For the text-containing cell, return its midpoint in [X, Y] coordinate format. 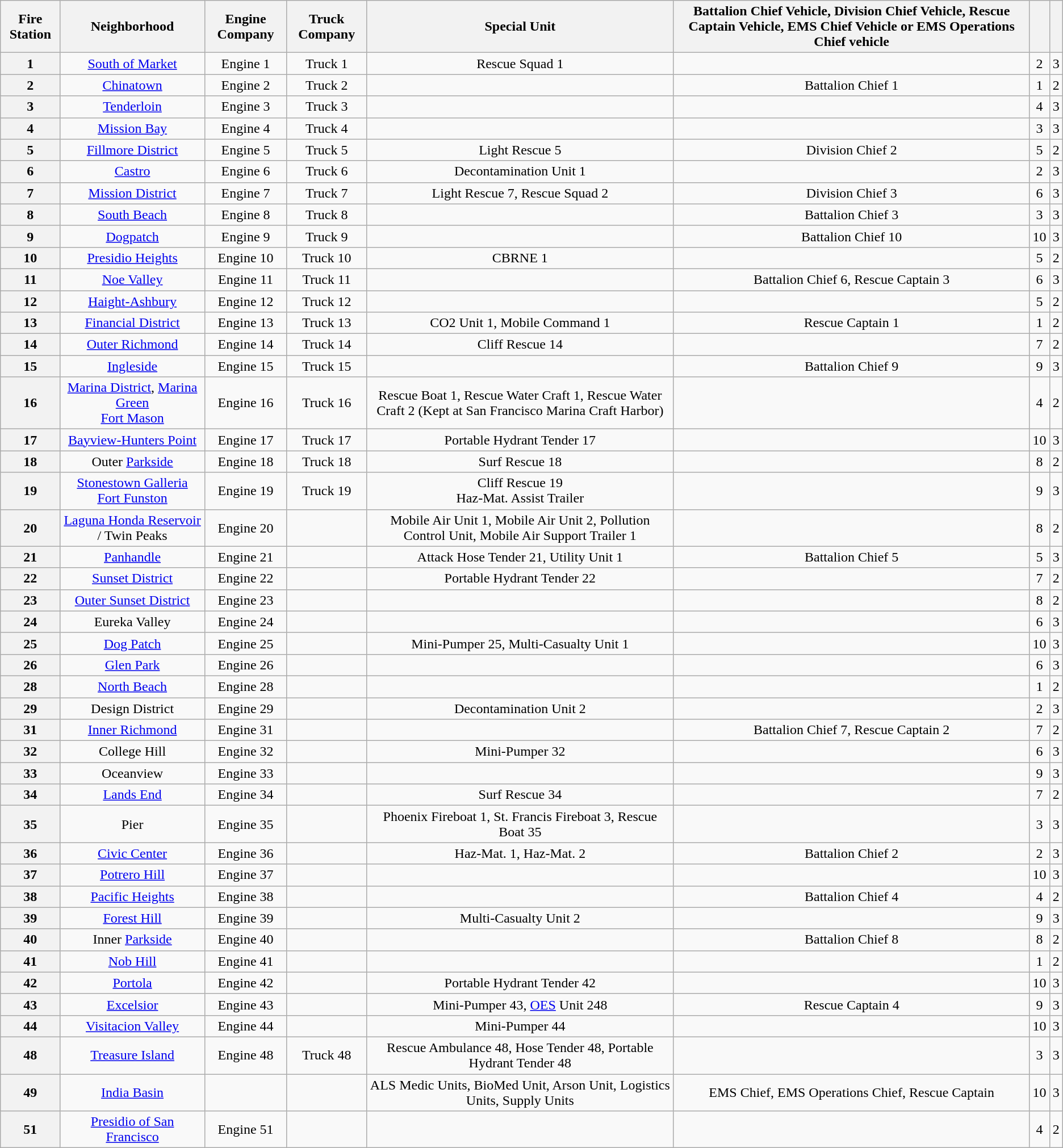
Truck 18 [327, 462]
Engine 36 [245, 853]
Engine Company [245, 27]
Nob Hill [132, 961]
Truck 11 [327, 279]
Decontamination Unit 1 [520, 171]
Engine 22 [245, 579]
51 [31, 1130]
Financial District [132, 323]
Truck 8 [327, 215]
Battalion Chief 9 [852, 366]
16 [31, 403]
14 [31, 345]
Fillmore District [132, 150]
Engine 4 [245, 128]
Dog Patch [132, 643]
North Beach [132, 686]
Battalion Chief 5 [852, 557]
22 [31, 579]
Engine 37 [245, 875]
Mini-Pumper 44 [520, 1026]
Light Rescue 7, Rescue Squad 2 [520, 193]
Battalion Chief 3 [852, 215]
Outer Parkside [132, 462]
34 [31, 795]
Engine 43 [245, 1004]
Decontamination Unit 2 [520, 708]
ALS Medic Units, BioMed Unit, Arson Unit, Logistics Units, Supply Units [520, 1092]
Battalion Chief Vehicle, Division Chief Vehicle, Rescue Captain Vehicle, EMS Chief Vehicle or EMS Operations Chief vehicle [852, 27]
Engine 48 [245, 1055]
India Basin [132, 1092]
Engine 35 [245, 824]
Engine 12 [245, 301]
Chinatown [132, 85]
Rescue Captain 1 [852, 323]
Truck 13 [327, 323]
Mini-Pumper 43, OES Unit 248 [520, 1004]
Engine 18 [245, 462]
48 [31, 1055]
Engine 38 [245, 896]
Engine 34 [245, 795]
Truck 7 [327, 193]
College Hill [132, 752]
Haz-Mat. 1, Haz-Mat. 2 [520, 853]
43 [31, 1004]
25 [31, 643]
Sunset District [132, 579]
Presidio Heights [132, 258]
49 [31, 1092]
37 [31, 875]
Truck 3 [327, 107]
Engine 16 [245, 403]
Mini-Pumper 32 [520, 752]
Engine 9 [245, 236]
Engine 44 [245, 1026]
40 [31, 940]
Battalion Chief 10 [852, 236]
Lands End [132, 795]
Laguna Honda Reservoir / Twin Peaks [132, 528]
Truck Company [327, 27]
Engine 21 [245, 557]
Phoenix Fireboat 1, St. Francis Fireboat 3, Rescue Boat 35 [520, 824]
Battalion Chief 1 [852, 85]
32 [31, 752]
Cliff Rescue 14 [520, 345]
17 [31, 440]
Neighborhood [132, 27]
Excelsior [132, 1004]
Portable Hydrant Tender 17 [520, 440]
Engine 51 [245, 1130]
Glen Park [132, 665]
Truck 48 [327, 1055]
Attack Hose Tender 21, Utility Unit 1 [520, 557]
Truck 6 [327, 171]
Pacific Heights [132, 896]
Mini-Pumper 25, Multi-Casualty Unit 1 [520, 643]
Visitacion Valley [132, 1026]
Engine 40 [245, 940]
Presidio of San Francisco [132, 1130]
Engine 25 [245, 643]
21 [31, 557]
Cliff Rescue 19Haz-Mat. Assist Trailer [520, 491]
Pier [132, 824]
19 [31, 491]
Stonestown GalleriaFort Funston [132, 491]
EMS Chief, EMS Operations Chief, Rescue Captain [852, 1092]
Rescue Boat 1, Rescue Water Craft 1, Rescue Water Craft 2 (Kept at San Francisco Marina Craft Harbor) [520, 403]
Engine 13 [245, 323]
Engine 19 [245, 491]
Outer Richmond [132, 345]
Truck 16 [327, 403]
Truck 10 [327, 258]
South of Market [132, 64]
Design District [132, 708]
Engine 1 [245, 64]
Portable Hydrant Tender 22 [520, 579]
44 [31, 1026]
Truck 4 [327, 128]
23 [31, 600]
Mission District [132, 193]
Inner Parkside [132, 940]
Special Unit [520, 27]
Truck 5 [327, 150]
Marina District, Marina GreenFort Mason [132, 403]
36 [31, 853]
Noe Valley [132, 279]
Truck 12 [327, 301]
12 [31, 301]
Engine 11 [245, 279]
29 [31, 708]
Engine 7 [245, 193]
33 [31, 773]
Truck 17 [327, 440]
Light Rescue 5 [520, 150]
Eureka Valley [132, 622]
Engine 32 [245, 752]
Rescue Captain 4 [852, 1004]
15 [31, 366]
Mobile Air Unit 1, Mobile Air Unit 2, Pollution Control Unit, Mobile Air Support Trailer 1 [520, 528]
Oceanview [132, 773]
Engine 3 [245, 107]
Truck 15 [327, 366]
Outer Sunset District [132, 600]
31 [31, 730]
Truck 14 [327, 345]
Engine 6 [245, 171]
Portola [132, 983]
Engine 28 [245, 686]
Engine 23 [245, 600]
Engine 20 [245, 528]
28 [31, 686]
26 [31, 665]
Truck 19 [327, 491]
Engine 42 [245, 983]
Engine 26 [245, 665]
Castro [132, 171]
13 [31, 323]
Ingleside [132, 366]
20 [31, 528]
Inner Richmond [132, 730]
Treasure Island [132, 1055]
Engine 33 [245, 773]
Battalion Chief 6, Rescue Captain 3 [852, 279]
Engine 5 [245, 150]
Battalion Chief 4 [852, 896]
Engine 24 [245, 622]
Civic Center [132, 853]
Rescue Ambulance 48, Hose Tender 48, Portable Hydrant Tender 48 [520, 1055]
Tenderloin [132, 107]
Truck 2 [327, 85]
35 [31, 824]
CBRNE 1 [520, 258]
Mission Bay [132, 128]
Rescue Squad 1 [520, 64]
42 [31, 983]
Multi-Casualty Unit 2 [520, 918]
Truck 9 [327, 236]
Engine 39 [245, 918]
Engine 41 [245, 961]
Haight-Ashbury [132, 301]
41 [31, 961]
Engine 8 [245, 215]
18 [31, 462]
CO2 Unit 1, Mobile Command 1 [520, 323]
Surf Rescue 34 [520, 795]
Fire Station [31, 27]
Bayview-Hunters Point [132, 440]
Potrero Hill [132, 875]
Surf Rescue 18 [520, 462]
Engine 29 [245, 708]
38 [31, 896]
Engine 17 [245, 440]
Forest Hill [132, 918]
39 [31, 918]
11 [31, 279]
Portable Hydrant Tender 42 [520, 983]
Division Chief 3 [852, 193]
Engine 10 [245, 258]
Battalion Chief 8 [852, 940]
Dogpatch [132, 236]
24 [31, 622]
Division Chief 2 [852, 150]
Engine 2 [245, 85]
Engine 31 [245, 730]
Engine 15 [245, 366]
Battalion Chief 7, Rescue Captain 2 [852, 730]
Battalion Chief 2 [852, 853]
South Beach [132, 215]
Engine 14 [245, 345]
Panhandle [132, 557]
Truck 1 [327, 64]
